From the cell containing the given text, extract its center point as (X, Y) coordinate. 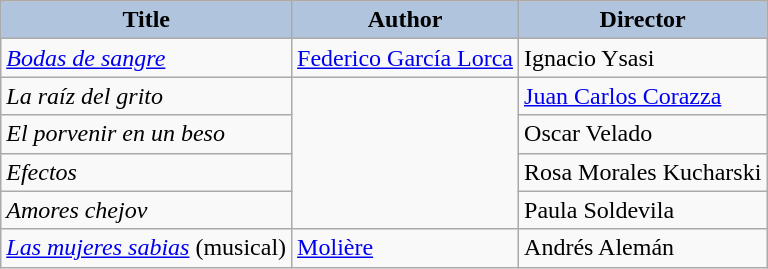
Juan Carlos Corazza (643, 96)
Ignacio Ysasi (643, 58)
Molière (406, 248)
Efectos (146, 172)
Las mujeres sabias (musical) (146, 248)
Paula Soldevila (643, 210)
Director (643, 20)
Author (406, 20)
Rosa Morales Kucharski (643, 172)
Title (146, 20)
Amores chejov (146, 210)
El porvenir en un beso (146, 134)
La raíz del grito (146, 96)
Andrés Alemán (643, 248)
Oscar Velado (643, 134)
Bodas de sangre (146, 58)
Federico García Lorca (406, 58)
